Identify which cell holds the provided text, then report its (X, Y) central coordinate. 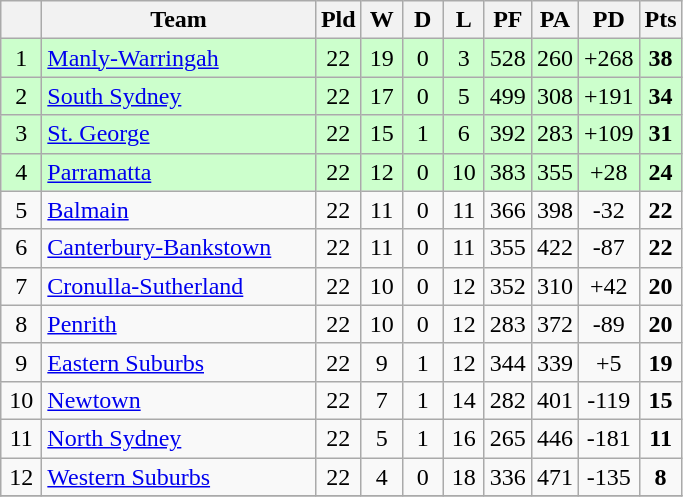
344 (508, 362)
-181 (608, 438)
Canterbury-Bankstown (179, 248)
+268 (608, 58)
Balmain (179, 210)
38 (660, 58)
528 (508, 58)
Penrith (179, 324)
366 (508, 210)
-32 (608, 210)
Pld (338, 20)
Western Suburbs (179, 477)
2 (22, 96)
D (422, 20)
310 (554, 286)
282 (508, 400)
392 (508, 134)
24 (660, 172)
308 (554, 96)
Parramatta (179, 172)
Newtown (179, 400)
+28 (608, 172)
471 (554, 477)
31 (660, 134)
+5 (608, 362)
-135 (608, 477)
352 (508, 286)
446 (554, 438)
265 (508, 438)
North Sydney (179, 438)
+109 (608, 134)
422 (554, 248)
Eastern Suburbs (179, 362)
St. George (179, 134)
339 (554, 362)
Manly-Warringah (179, 58)
-89 (608, 324)
Pts (660, 20)
+42 (608, 286)
-119 (608, 400)
PD (608, 20)
-87 (608, 248)
499 (508, 96)
Team (179, 20)
L (464, 20)
South Sydney (179, 96)
W (382, 20)
398 (554, 210)
+191 (608, 96)
16 (464, 438)
336 (508, 477)
401 (554, 400)
17 (382, 96)
PA (554, 20)
PF (508, 20)
14 (464, 400)
18 (464, 477)
260 (554, 58)
372 (554, 324)
34 (660, 96)
Cronulla-Sutherland (179, 286)
383 (508, 172)
